Provide the (X, Y) coordinate of the cell's center where the given text is located.  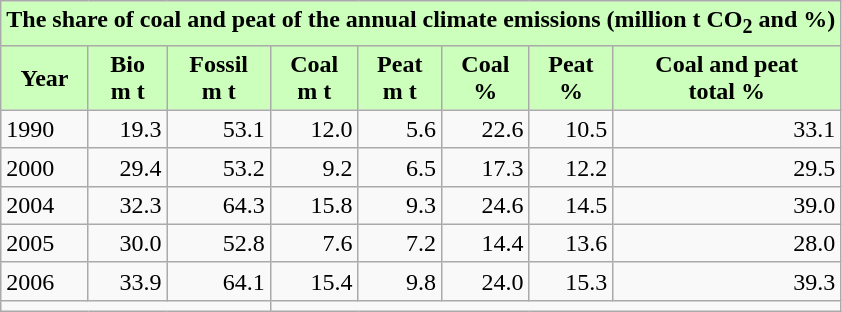
2006 (45, 281)
Peat m t (400, 78)
2000 (45, 167)
14.5 (571, 205)
Peat % (571, 78)
9.3 (400, 205)
15.3 (571, 281)
9.8 (400, 281)
7.6 (314, 243)
Year (45, 78)
7.2 (400, 243)
2005 (45, 243)
Fossilm t (218, 78)
24.0 (486, 281)
6.5 (400, 167)
12.0 (314, 129)
9.2 (314, 167)
64.1 (218, 281)
64.3 (218, 205)
15.8 (314, 205)
29.4 (128, 167)
39.3 (727, 281)
53.2 (218, 167)
Coal % (486, 78)
33.1 (727, 129)
5.6 (400, 129)
Coal m t (314, 78)
22.6 (486, 129)
53.1 (218, 129)
19.3 (128, 129)
24.6 (486, 205)
Bio m t (128, 78)
39.0 (727, 205)
17.3 (486, 167)
The share of coal and peat of the annual climate emissions (million t CO2 and %) (421, 23)
32.3 (128, 205)
Coal and peat total % (727, 78)
52.8 (218, 243)
2004 (45, 205)
10.5 (571, 129)
1990 (45, 129)
33.9 (128, 281)
15.4 (314, 281)
14.4 (486, 243)
28.0 (727, 243)
12.2 (571, 167)
30.0 (128, 243)
13.6 (571, 243)
29.5 (727, 167)
